Determine the [X, Y] coordinate at the center of the cell enclosing the given text.  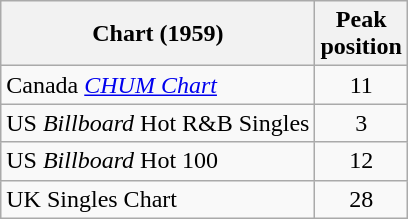
3 [361, 123]
Chart (1959) [158, 34]
US Billboard Hot R&B Singles [158, 123]
11 [361, 85]
Peakposition [361, 34]
28 [361, 199]
US Billboard Hot 100 [158, 161]
12 [361, 161]
UK Singles Chart [158, 199]
Canada CHUM Chart [158, 85]
